Detect which cell encompasses the target text, then output its [x, y] center coordinate. 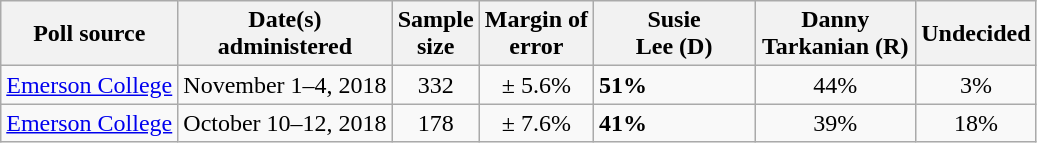
SusieLee (D) [674, 34]
Samplesize [436, 34]
332 [436, 85]
3% [976, 85]
44% [836, 85]
DannyTarkanian (R) [836, 34]
± 7.6% [536, 123]
November 1–4, 2018 [285, 85]
Undecided [976, 34]
Margin oferror [536, 34]
± 5.6% [536, 85]
Poll source [90, 34]
October 10–12, 2018 [285, 123]
18% [976, 123]
178 [436, 123]
41% [674, 123]
39% [836, 123]
Date(s)administered [285, 34]
51% [674, 85]
